Extract the [x, y] coordinate from the center of the cell holding the provided text.  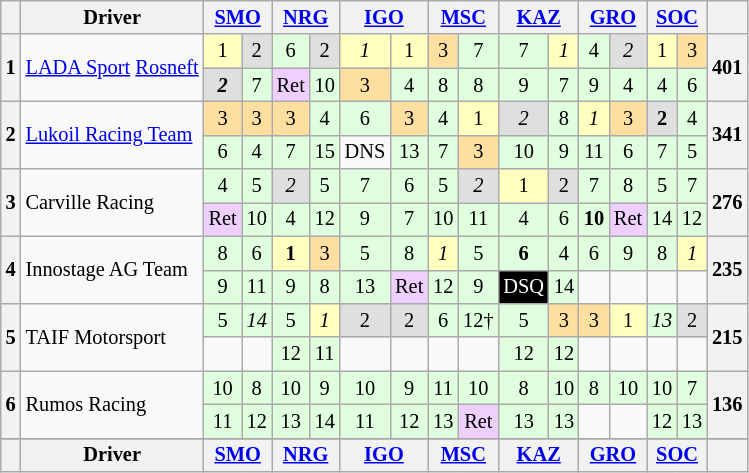
235 [727, 270]
DSQ [523, 287]
Carville Racing [112, 202]
Innostage AG Team [112, 270]
276 [727, 202]
DNS [365, 152]
TAIF Motorsport [112, 336]
401 [727, 68]
15 [325, 152]
Lukoil Racing Team [112, 134]
LADA Sport Rosneft [112, 68]
341 [727, 134]
Rumos Racing [112, 404]
12† [478, 320]
215 [727, 336]
136 [727, 404]
